From the cell containing the given text, extract its center point as (X, Y) coordinate. 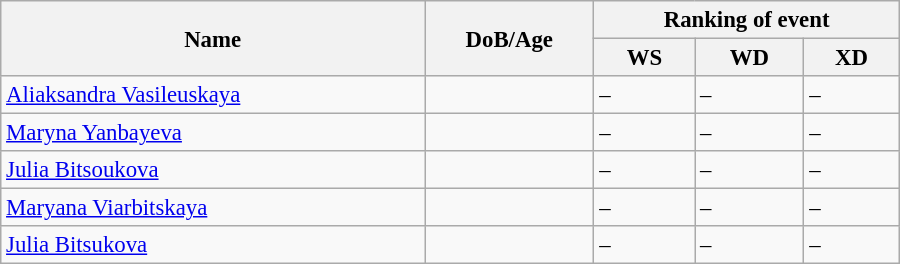
XD (852, 58)
Maryana Viarbitskaya (213, 208)
Aliaksandra Vasileuskaya (213, 95)
WD (750, 58)
Julia Bitsukova (213, 245)
Julia Bitsoukova (213, 170)
Ranking of event (746, 20)
WS (644, 58)
DoB/Age (510, 38)
Maryna Yanbayeva (213, 133)
Name (213, 38)
